Search for the cell housing the specified text and yield its (x, y) center coordinate. 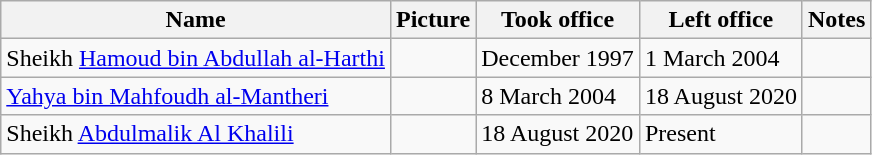
Name (196, 20)
8 March 2004 (558, 96)
Present (720, 134)
Notes (836, 20)
Yahya bin Mahfoudh al-Mantheri (196, 96)
1 March 2004 (720, 58)
December 1997 (558, 58)
Sheikh Abdulmalik Al Khalili (196, 134)
Took office (558, 20)
Left office (720, 20)
Picture (432, 20)
Sheikh Hamoud bin Abdullah al-Harthi (196, 58)
